Scan for the cell matching the given text and deliver its (x, y) coordinate at center. 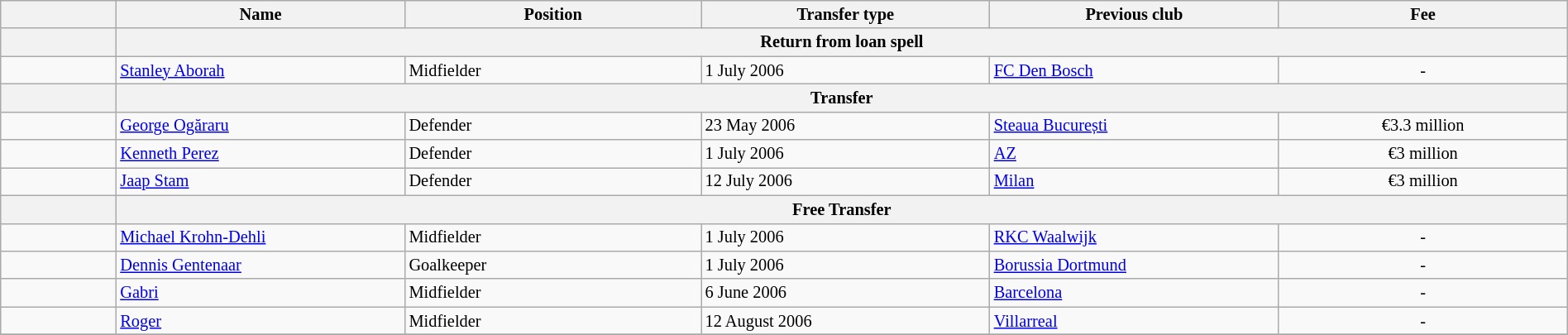
Fee (1422, 14)
€3.3 million (1422, 126)
Dennis Gentenaar (260, 265)
George Ogăraru (260, 126)
Milan (1135, 181)
Kenneth Perez (260, 154)
Borussia Dortmund (1135, 265)
Gabri (260, 293)
12 August 2006 (845, 321)
Free Transfer (842, 209)
12 July 2006 (845, 181)
Jaap Stam (260, 181)
Roger (260, 321)
Name (260, 14)
Transfer type (845, 14)
Return from loan spell (842, 42)
Stanley Aborah (260, 70)
Transfer (842, 98)
Villarreal (1135, 321)
Previous club (1135, 14)
RKC Waalwijk (1135, 237)
Michael Krohn-Dehli (260, 237)
Steaua București (1135, 126)
AZ (1135, 154)
Position (553, 14)
Barcelona (1135, 293)
FC Den Bosch (1135, 70)
6 June 2006 (845, 293)
23 May 2006 (845, 126)
Goalkeeper (553, 265)
